Capture the cell that displays the provided text and extract its [x, y] central coordinate. 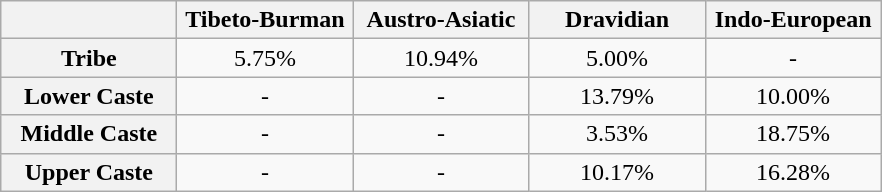
10.00% [793, 96]
Tibeto-Burman [265, 20]
Dravidian [617, 20]
3.53% [617, 134]
18.75% [793, 134]
13.79% [617, 96]
Austro-Asiatic [441, 20]
16.28% [793, 172]
10.94% [441, 58]
5.00% [617, 58]
Tribe [89, 58]
Lower Caste [89, 96]
Indo-European [793, 20]
10.17% [617, 172]
Upper Caste [89, 172]
5.75% [265, 58]
Middle Caste [89, 134]
